Pinpoint the cell where the given text exists, returning its (x, y) midpoint coordinate. 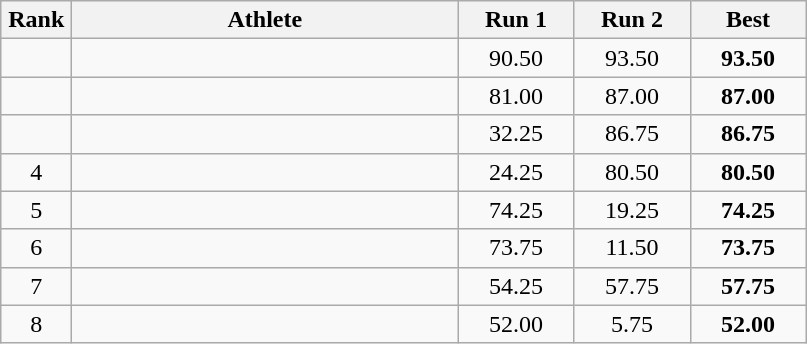
54.25 (516, 286)
6 (36, 248)
5.75 (632, 324)
8 (36, 324)
Run 2 (632, 20)
19.25 (632, 210)
7 (36, 286)
Run 1 (516, 20)
90.50 (516, 58)
Rank (36, 20)
32.25 (516, 134)
Athlete (265, 20)
5 (36, 210)
24.25 (516, 172)
Best (748, 20)
4 (36, 172)
81.00 (516, 96)
11.50 (632, 248)
